Capture the cell that displays the provided text and extract its [x, y] central coordinate. 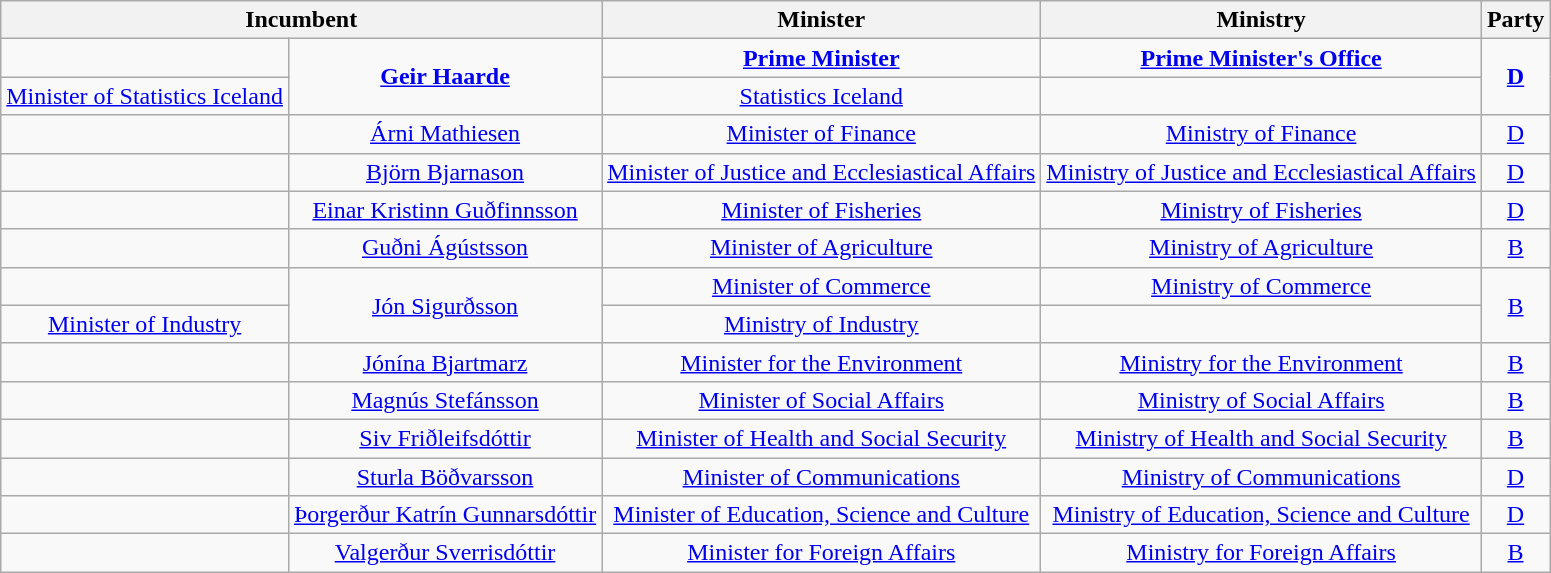
Minister of Health and Social Security [822, 438]
Árni Mathiesen [444, 134]
Minister of Agriculture [822, 248]
Ministry of Health and Social Security [1262, 438]
Minister for Foreign Affairs [822, 553]
Ministry for Foreign Affairs [1262, 553]
Minister of Social Affairs [822, 400]
Jón Sigurðsson [444, 305]
Minister for the Environment [822, 362]
Minister of Communications [822, 477]
Minister of Statistics Iceland [145, 96]
Björn Bjarnason [444, 172]
Sturla Böðvarsson [444, 477]
Ministry of Communications [1262, 477]
Minister of Justice and Ecclesiastical Affairs [822, 172]
Ministry of Industry [822, 324]
Ministry of Agriculture [1262, 248]
Prime Minister [822, 58]
Ministry of Social Affairs [1262, 400]
Party [1515, 20]
Ministry [1262, 20]
Ministry of Education, Science and Culture [1262, 515]
Siv Friðleifsdóttir [444, 438]
Minister of Commerce [822, 286]
Valgerður Sverrisdóttir [444, 553]
Statistics Iceland [822, 96]
Ministry of Commerce [1262, 286]
Magnús Stefánsson [444, 400]
Guðni Ágústsson [444, 248]
Incumbent [302, 20]
Minister of Fisheries [822, 210]
Minister of Education, Science and Culture [822, 515]
Einar Kristinn Guðfinnsson [444, 210]
Ministry of Finance [1262, 134]
Ministry for the Environment [1262, 362]
Jónína Bjartmarz [444, 362]
Minister of Finance [822, 134]
Minister of Industry [145, 324]
Þorgerður Katrín Gunnarsdóttir [444, 515]
Prime Minister's Office [1262, 58]
Minister [822, 20]
Geir Haarde [444, 77]
Ministry of Fisheries [1262, 210]
Ministry of Justice and Ecclesiastical Affairs [1262, 172]
